Extract the [X, Y] coordinate from the center of the cell holding the provided text.  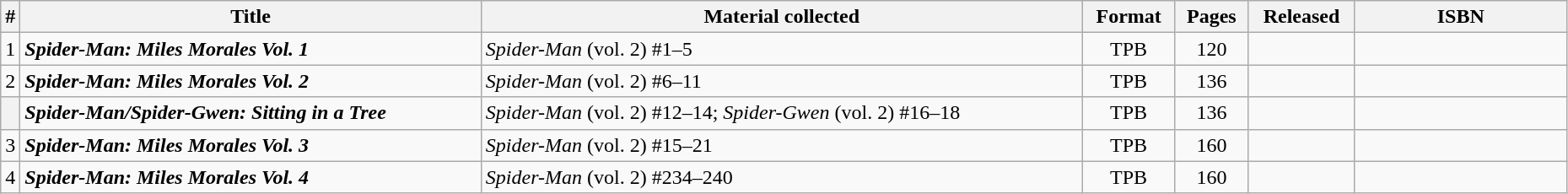
4 [10, 177]
Spider-Man (vol. 2) #6–11 [781, 81]
# [10, 17]
Spider-Man: Miles Morales Vol. 2 [251, 81]
Spider-Man: Miles Morales Vol. 4 [251, 177]
Spider-Man (vol. 2) #234–240 [781, 177]
Material collected [781, 17]
3 [10, 145]
ISBN [1461, 17]
Title [251, 17]
Spider-Man/Spider-Gwen: Sitting in a Tree [251, 113]
Spider-Man (vol. 2) #12–14; Spider-Gwen (vol. 2) #16–18 [781, 113]
Pages [1211, 17]
Spider-Man (vol. 2) #1–5 [781, 49]
1 [10, 49]
Format [1129, 17]
2 [10, 81]
120 [1211, 49]
Spider-Man (vol. 2) #15–21 [781, 145]
Spider-Man: Miles Morales Vol. 3 [251, 145]
Spider-Man: Miles Morales Vol. 1 [251, 49]
Released [1302, 17]
